Extract the [X, Y] coordinate from the center of the cell holding the provided text.  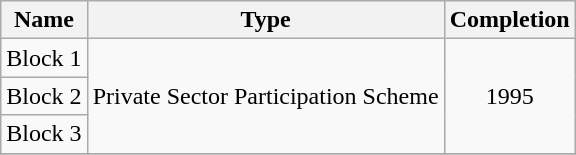
1995 [510, 96]
Name [44, 20]
Type [266, 20]
Private Sector Participation Scheme [266, 96]
Block 3 [44, 134]
Block 2 [44, 96]
Block 1 [44, 58]
Completion [510, 20]
